Output the [X, Y] coordinate of the center of the cell containing the given text.  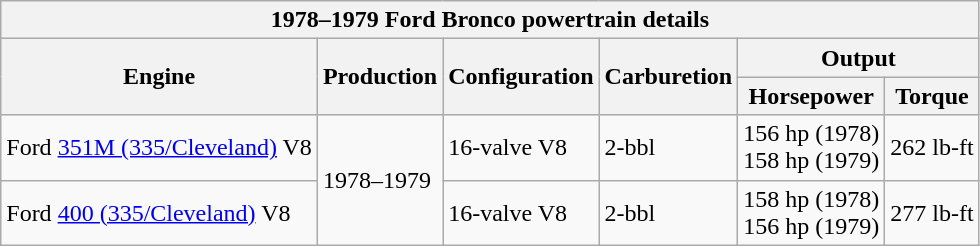
1978–1979 [380, 180]
Configuration [521, 77]
Torque [932, 96]
Ford 400 (335/Cleveland) V8 [160, 212]
Horsepower [812, 96]
Ford 351M (335/Cleveland) V8 [160, 148]
262 lb-ft [932, 148]
156 hp (1978)158 hp (1979) [812, 148]
Carburetion [668, 77]
Engine [160, 77]
1978–1979 Ford Bronco powertrain details [490, 20]
Output [858, 58]
158 hp (1978)156 hp (1979) [812, 212]
277 lb-ft [932, 212]
Production [380, 77]
